Capture the cell that displays the provided text and extract its (x, y) central coordinate. 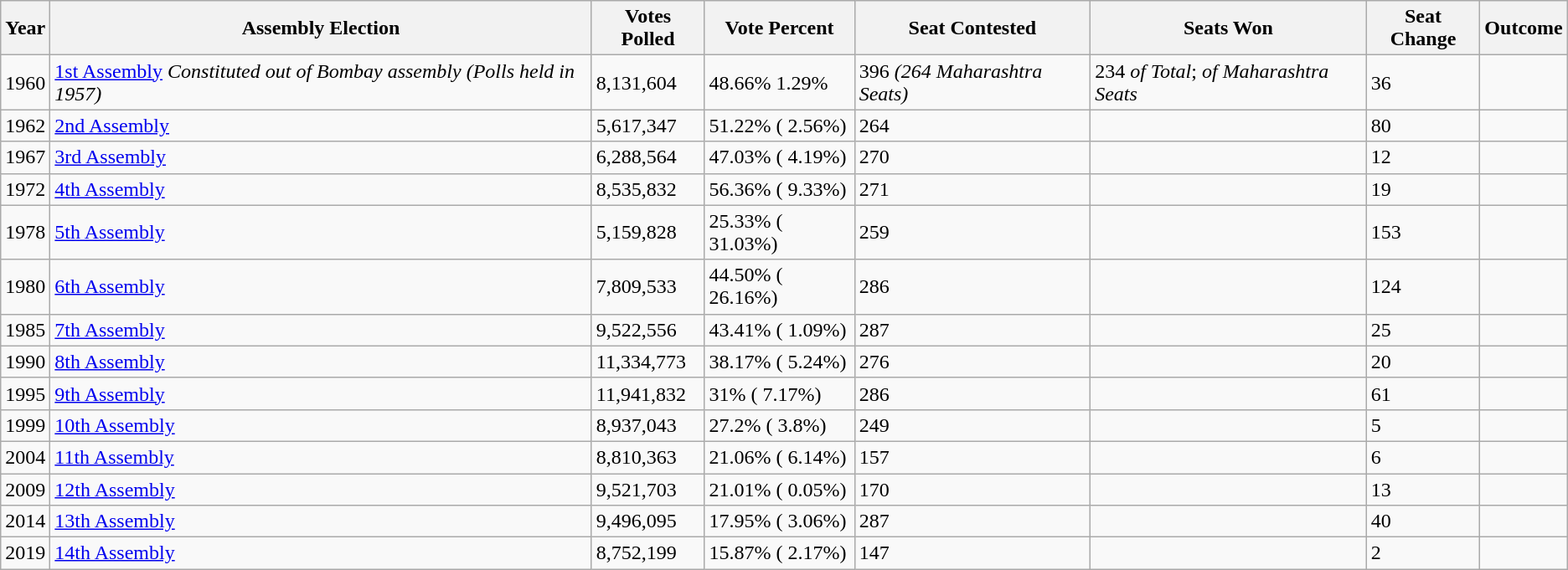
270 (972, 157)
8,937,043 (648, 425)
Outcome (1524, 28)
12th Assembly (321, 490)
40 (1423, 521)
3rd Assembly (321, 157)
7th Assembly (321, 330)
1st Assembly Constituted out of Bombay assembly (Polls held in 1957) (321, 82)
271 (972, 189)
5,159,828 (648, 233)
8,535,832 (648, 189)
21.06% ( 6.14%) (779, 457)
259 (972, 233)
15.87% ( 2.17%) (779, 553)
31% ( 7.17%) (779, 393)
14th Assembly (321, 553)
61 (1423, 393)
1999 (25, 425)
2 (1423, 553)
48.66% 1.29% (779, 82)
8th Assembly (321, 362)
157 (972, 457)
17.95% ( 3.06%) (779, 521)
11,334,773 (648, 362)
5,617,347 (648, 126)
1967 (25, 157)
2009 (25, 490)
25 (1423, 330)
2nd Assembly (321, 126)
13 (1423, 490)
6th Assembly (321, 286)
1995 (25, 393)
12 (1423, 157)
Vote Percent (779, 28)
80 (1423, 126)
9,522,556 (648, 330)
6,288,564 (648, 157)
5th Assembly (321, 233)
Assembly Election (321, 28)
25.33% ( 31.03%) (779, 233)
9,496,095 (648, 521)
1980 (25, 286)
249 (972, 425)
2004 (25, 457)
Year (25, 28)
153 (1423, 233)
8,810,363 (648, 457)
38.17% ( 5.24%) (779, 362)
13th Assembly (321, 521)
147 (972, 553)
21.01% ( 0.05%) (779, 490)
Seats Won (1229, 28)
2019 (25, 553)
2014 (25, 521)
Seat Contested (972, 28)
1962 (25, 126)
124 (1423, 286)
6 (1423, 457)
9th Assembly (321, 393)
11,941,832 (648, 393)
8,131,604 (648, 82)
44.50% ( 26.16%) (779, 286)
8,752,199 (648, 553)
234 of Total; of Maharashtra Seats (1229, 82)
1978 (25, 233)
276 (972, 362)
1972 (25, 189)
27.2% ( 3.8%) (779, 425)
11th Assembly (321, 457)
20 (1423, 362)
1990 (25, 362)
170 (972, 490)
9,521,703 (648, 490)
19 (1423, 189)
56.36% ( 9.33%) (779, 189)
Votes Polled (648, 28)
396 (264 Maharashtra Seats) (972, 82)
51.22% ( 2.56%) (779, 126)
1960 (25, 82)
264 (972, 126)
5 (1423, 425)
36 (1423, 82)
43.41% ( 1.09%) (779, 330)
47.03% ( 4.19%) (779, 157)
Seat Change (1423, 28)
7,809,533 (648, 286)
10th Assembly (321, 425)
1985 (25, 330)
4th Assembly (321, 189)
